Return [X, Y] of the center of cell containing provided text 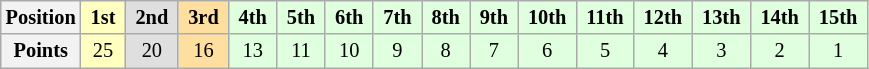
20 [152, 51]
Points [41, 51]
11 [301, 51]
6th [349, 17]
8th [446, 17]
9 [397, 51]
15th [838, 17]
5 [604, 51]
1st [104, 17]
4 [663, 51]
4th [253, 17]
13 [253, 51]
Position [41, 17]
10th [547, 17]
2nd [152, 17]
10 [349, 51]
11th [604, 17]
12th [663, 17]
2 [779, 51]
14th [779, 17]
5th [301, 17]
8 [446, 51]
1 [838, 51]
7th [397, 17]
6 [547, 51]
16 [203, 51]
7 [494, 51]
3 [721, 51]
9th [494, 17]
13th [721, 17]
3rd [203, 17]
25 [104, 51]
